Pinpoint the cell where the given text exists, returning its (x, y) midpoint coordinate. 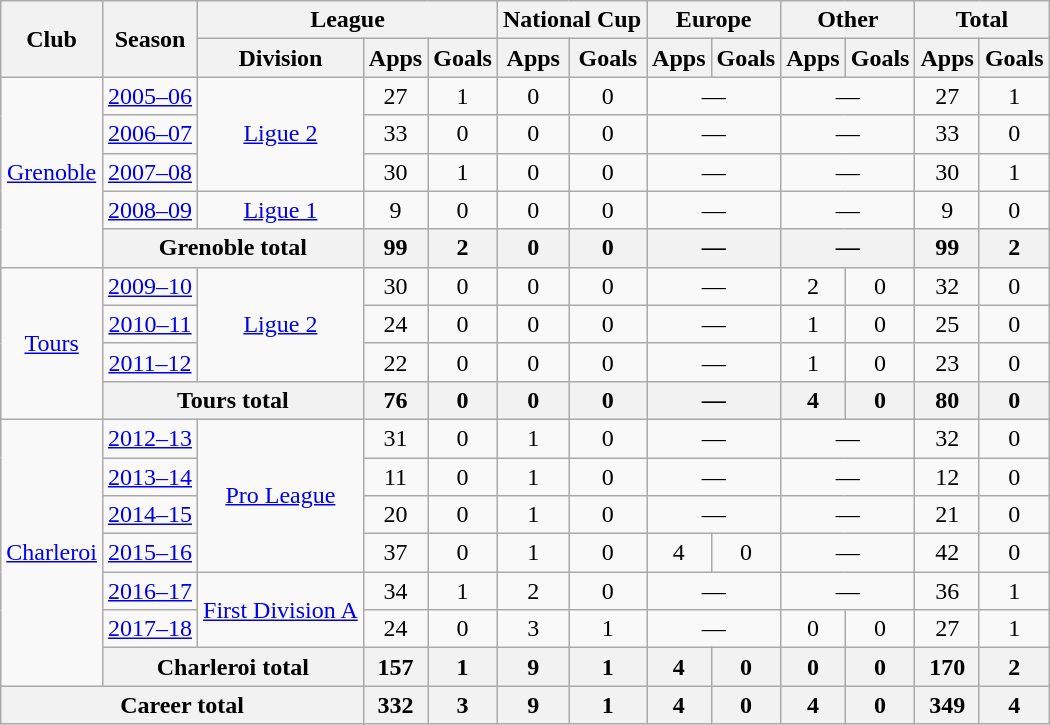
Ligue 1 (281, 210)
First Division A (281, 610)
2016–17 (150, 591)
12 (947, 477)
2017–18 (150, 629)
Charleroi total (232, 667)
76 (395, 400)
2007–08 (150, 172)
2006–07 (150, 134)
Club (52, 39)
37 (395, 553)
2009–10 (150, 286)
Europe (714, 20)
2008–09 (150, 210)
20 (395, 515)
Grenoble total (232, 248)
349 (947, 705)
36 (947, 591)
Division (281, 58)
2005–06 (150, 96)
31 (395, 438)
Tours total (232, 400)
2014–15 (150, 515)
11 (395, 477)
170 (947, 667)
Total (982, 20)
2011–12 (150, 362)
2012–13 (150, 438)
Pro League (281, 495)
34 (395, 591)
25 (947, 324)
23 (947, 362)
332 (395, 705)
42 (947, 553)
Other (848, 20)
2013–14 (150, 477)
Tours (52, 343)
80 (947, 400)
21 (947, 515)
22 (395, 362)
2015–16 (150, 553)
League (348, 20)
National Cup (572, 20)
Grenoble (52, 172)
Season (150, 39)
Charleroi (52, 552)
Career total (182, 705)
157 (395, 667)
2010–11 (150, 324)
